Determine the [x, y] coordinate at the center of the cell enclosing the given text.  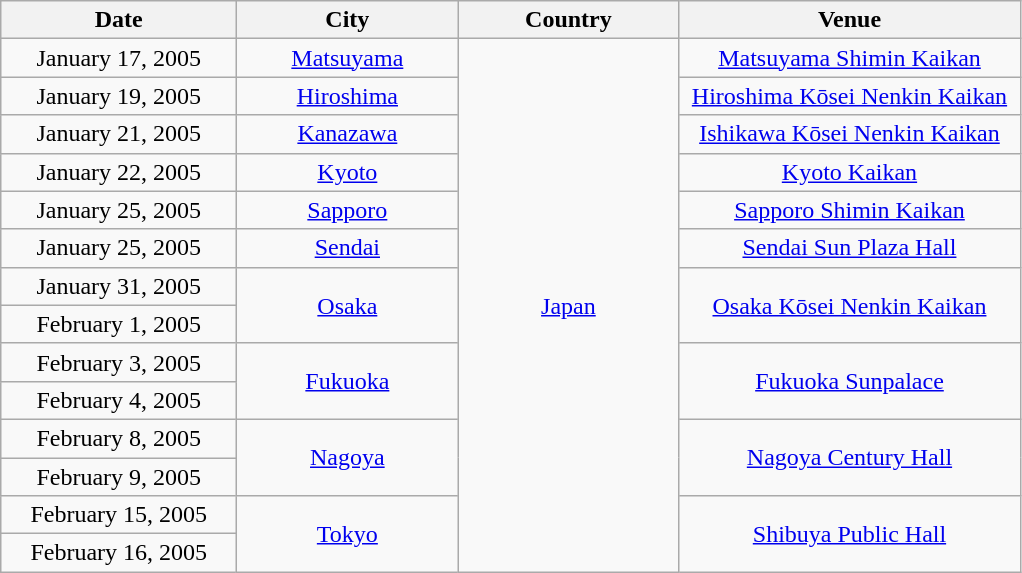
City [348, 20]
Kanazawa [348, 134]
February 1, 2005 [119, 324]
Country [568, 20]
January 17, 2005 [119, 58]
January 19, 2005 [119, 96]
Kyoto [348, 172]
January 21, 2005 [119, 134]
Date [119, 20]
Sendai [348, 248]
February 3, 2005 [119, 362]
Nagoya Century Hall [850, 457]
Sendai Sun Plaza Hall [850, 248]
Sapporo [348, 210]
January 22, 2005 [119, 172]
Shibuya Public Hall [850, 534]
Osaka [348, 305]
Hiroshima [348, 96]
February 16, 2005 [119, 553]
Osaka Kōsei Nenkin Kaikan [850, 305]
Tokyo [348, 534]
February 4, 2005 [119, 400]
Matsuyama Shimin Kaikan [850, 58]
February 8, 2005 [119, 438]
Japan [568, 306]
Kyoto Kaikan [850, 172]
Fukuoka Sunpalace [850, 381]
Venue [850, 20]
Fukuoka [348, 381]
Ishikawa Kōsei Nenkin Kaikan [850, 134]
January 31, 2005 [119, 286]
Nagoya [348, 457]
Hiroshima Kōsei Nenkin Kaikan [850, 96]
February 9, 2005 [119, 477]
February 15, 2005 [119, 515]
Sapporo Shimin Kaikan [850, 210]
Matsuyama [348, 58]
